Locate the cell with the specified text and output its [X, Y] center coordinate. 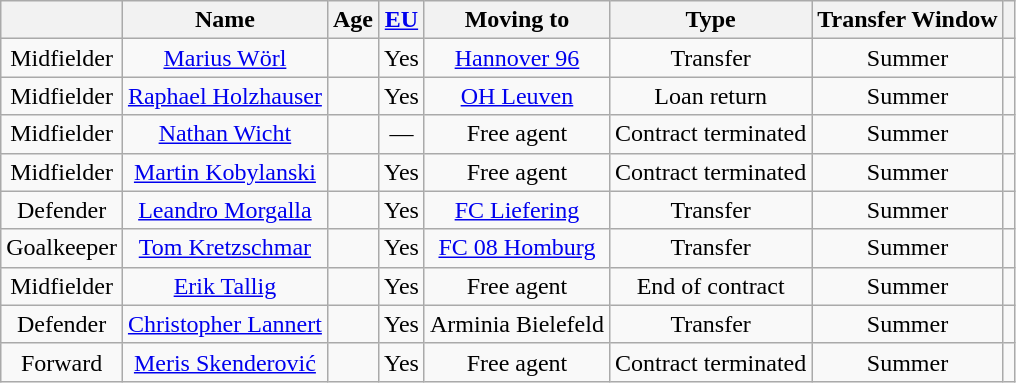
Erik Tallig [224, 286]
End of contract [710, 286]
— [401, 134]
Age [352, 20]
Leandro Morgalla [224, 210]
Transfer Window [908, 20]
Meris Skenderović [224, 362]
EU [401, 20]
Hannover 96 [516, 58]
Tom Kretzschmar [224, 248]
Martin Kobylanski [224, 172]
Goalkeeper [62, 248]
Christopher Lannert [224, 324]
Loan return [710, 96]
Name [224, 20]
Type [710, 20]
FC 08 Homburg [516, 248]
Nathan Wicht [224, 134]
Forward [62, 362]
Raphael Holzhauser [224, 96]
OH Leuven [516, 96]
Arminia Bielefeld [516, 324]
FC Liefering [516, 210]
Marius Wörl [224, 58]
Moving to [516, 20]
